Find where the given text appears and provide that cell's center as [X, Y] coordinate. 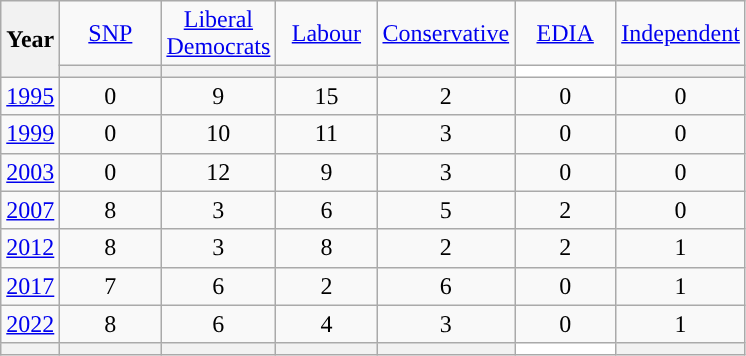
10 [218, 134]
EDIA [566, 34]
2022 [30, 324]
12 [218, 172]
4 [326, 324]
15 [326, 96]
Labour [326, 34]
SNP [110, 34]
2012 [30, 248]
7 [110, 286]
1995 [30, 96]
Liberal Democrats [218, 34]
1999 [30, 134]
Year [30, 39]
Independent [681, 34]
5 [446, 210]
2007 [30, 210]
2017 [30, 286]
Conservative [446, 34]
2003 [30, 172]
11 [326, 134]
